Search for the cell housing the specified text and yield its [X, Y] center coordinate. 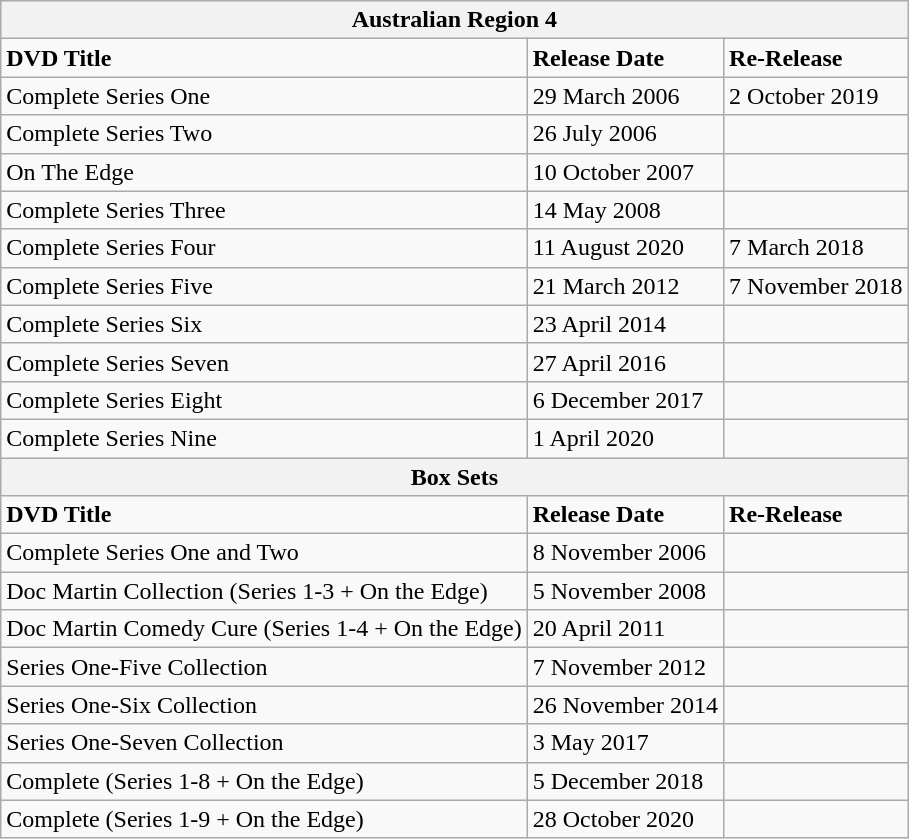
2 October 2019 [816, 96]
26 November 2014 [625, 705]
11 August 2020 [625, 248]
1 April 2020 [625, 438]
On The Edge [264, 172]
Complete Series Five [264, 286]
Complete Series Seven [264, 362]
Doc Martin Collection (Series 1-3 + On the Edge) [264, 591]
7 March 2018 [816, 248]
Series One-Six Collection [264, 705]
21 March 2012 [625, 286]
28 October 2020 [625, 819]
Complete Series Six [264, 324]
Complete (Series 1-9 + On the Edge) [264, 819]
Complete Series Two [264, 134]
Complete Series One [264, 96]
6 December 2017 [625, 400]
Series One-Five Collection [264, 667]
14 May 2008 [625, 210]
26 July 2006 [625, 134]
Complete Series Nine [264, 438]
27 April 2016 [625, 362]
8 November 2006 [625, 553]
10 October 2007 [625, 172]
Complete (Series 1-8 + On the Edge) [264, 781]
5 December 2018 [625, 781]
Series One-Seven Collection [264, 743]
7 November 2018 [816, 286]
Box Sets [454, 477]
7 November 2012 [625, 667]
Complete Series Three [264, 210]
3 May 2017 [625, 743]
Doc Martin Comedy Cure (Series 1-4 + On the Edge) [264, 629]
Complete Series Eight [264, 400]
Complete Series Four [264, 248]
Australian Region 4 [454, 20]
20 April 2011 [625, 629]
Complete Series One and Two [264, 553]
23 April 2014 [625, 324]
5 November 2008 [625, 591]
29 March 2006 [625, 96]
